Locate the cell with the specified text and output its (X, Y) center coordinate. 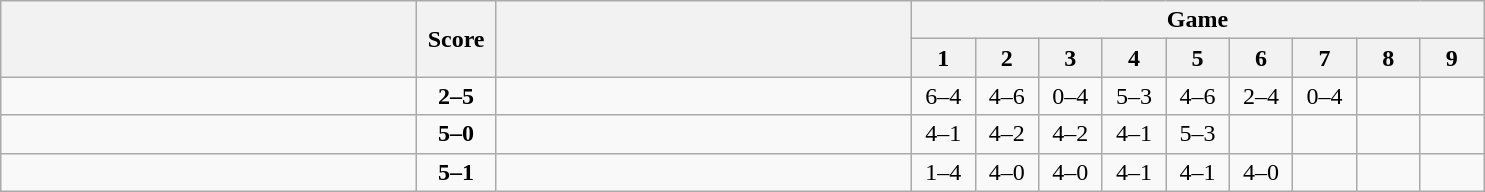
Score (456, 39)
Game (1197, 20)
2–4 (1261, 96)
7 (1325, 58)
6–4 (943, 96)
9 (1452, 58)
6 (1261, 58)
3 (1071, 58)
5–0 (456, 134)
8 (1388, 58)
2–5 (456, 96)
4 (1134, 58)
1–4 (943, 172)
5–1 (456, 172)
1 (943, 58)
5 (1198, 58)
2 (1007, 58)
